Output the [x, y] coordinate of the center of the cell containing the given text.  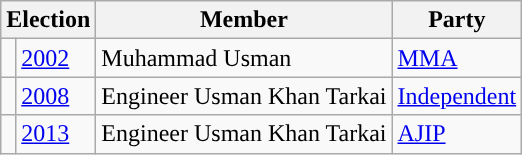
2002 [56, 58]
2008 [56, 96]
Election [48, 20]
Muhammad Usman [244, 58]
Independent [457, 96]
2013 [56, 134]
Party [457, 20]
Member [244, 20]
AJIP [457, 134]
MMA [457, 58]
